For the text-containing cell, return its midpoint in (x, y) coordinate format. 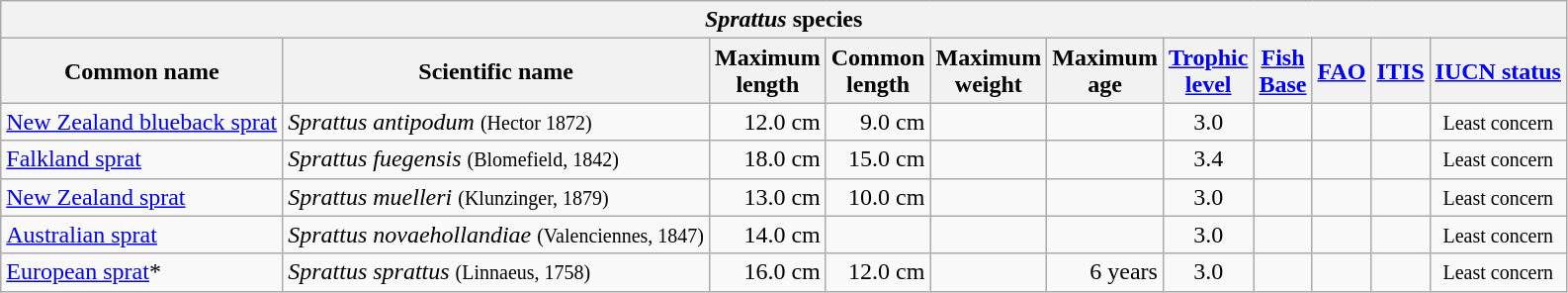
Sprattus novaehollandiae (Valenciennes, 1847) (496, 235)
Sprattus species (784, 20)
Sprattus sprattus (Linnaeus, 1758) (496, 272)
ITIS (1400, 71)
Maximumage (1105, 71)
Falkland sprat (142, 159)
IUCN status (1498, 71)
10.0 cm (878, 197)
9.0 cm (878, 122)
European sprat* (142, 272)
Sprattus fuegensis (Blomefield, 1842) (496, 159)
Australian sprat (142, 235)
Maximumweight (989, 71)
Maximumlength (768, 71)
Commonlength (878, 71)
18.0 cm (768, 159)
Common name (142, 71)
New Zealand sprat (142, 197)
6 years (1105, 272)
14.0 cm (768, 235)
New Zealand blueback sprat (142, 122)
Trophiclevel (1208, 71)
13.0 cm (768, 197)
Sprattus antipodum (Hector 1872) (496, 122)
3.4 (1208, 159)
16.0 cm (768, 272)
FAO (1342, 71)
Scientific name (496, 71)
15.0 cm (878, 159)
Sprattus muelleri (Klunzinger, 1879) (496, 197)
FishBase (1283, 71)
